Search for the cell housing the specified text and yield its [X, Y] center coordinate. 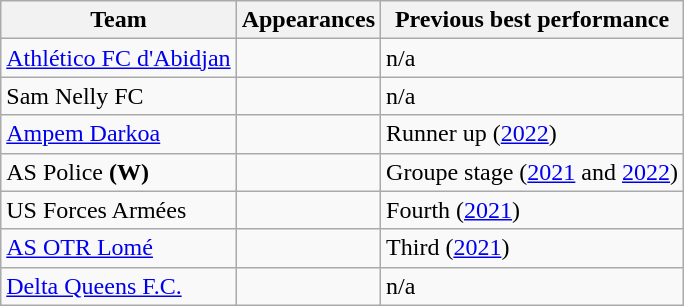
AS Police (W) [118, 172]
Team [118, 20]
Runner up (2022) [532, 134]
Delta Queens F.C. [118, 286]
AS OTR Lomé [118, 248]
Sam Nelly FC [118, 96]
Fourth (2021) [532, 210]
Third (2021) [532, 248]
Groupe stage (2021 and 2022) [532, 172]
Ampem Darkoa [118, 134]
Appearances [308, 20]
Athlético FC d'Abidjan [118, 58]
US Forces Armées [118, 210]
Previous best performance [532, 20]
